Extract the (X, Y) coordinate from the center of the cell holding the provided text.  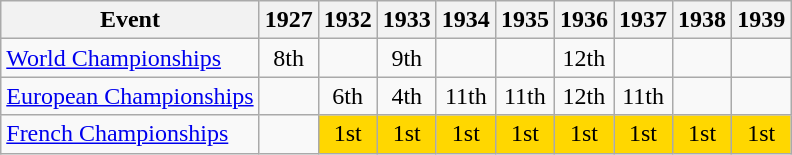
1933 (406, 20)
4th (406, 96)
1927 (288, 20)
1938 (702, 20)
European Championships (130, 96)
1932 (348, 20)
6th (348, 96)
World Championships (130, 58)
1939 (762, 20)
Event (130, 20)
9th (406, 58)
1936 (584, 20)
French Championships (130, 134)
1937 (644, 20)
1935 (524, 20)
1934 (466, 20)
8th (288, 58)
